Locate the cell with the specified text and output its [x, y] center coordinate. 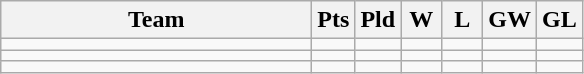
Pld [378, 20]
W [422, 20]
L [462, 20]
GW [510, 20]
GL [559, 20]
Team [156, 20]
Pts [334, 20]
